Pinpoint the cell where the given text exists, returning its [X, Y] midpoint coordinate. 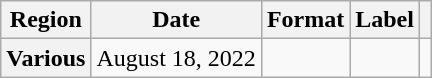
Date [176, 20]
Format [305, 20]
Region [46, 20]
Various [46, 58]
August 18, 2022 [176, 58]
Label [385, 20]
